Pinpoint the cell where the given text exists, returning its (X, Y) midpoint coordinate. 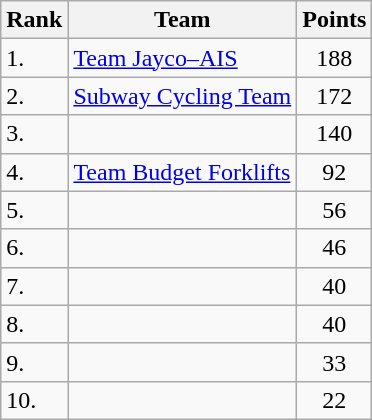
Subway Cycling Team (182, 96)
Team Budget Forklifts (182, 172)
2. (34, 96)
Points (334, 20)
5. (34, 210)
Team Jayco–AIS (182, 58)
140 (334, 134)
172 (334, 96)
188 (334, 58)
4. (34, 172)
10. (34, 400)
9. (34, 362)
Team (182, 20)
6. (34, 248)
8. (34, 324)
1. (34, 58)
46 (334, 248)
3. (34, 134)
33 (334, 362)
56 (334, 210)
Rank (34, 20)
92 (334, 172)
7. (34, 286)
22 (334, 400)
